Determine the (X, Y) coordinate at the center of the cell enclosing the given text.  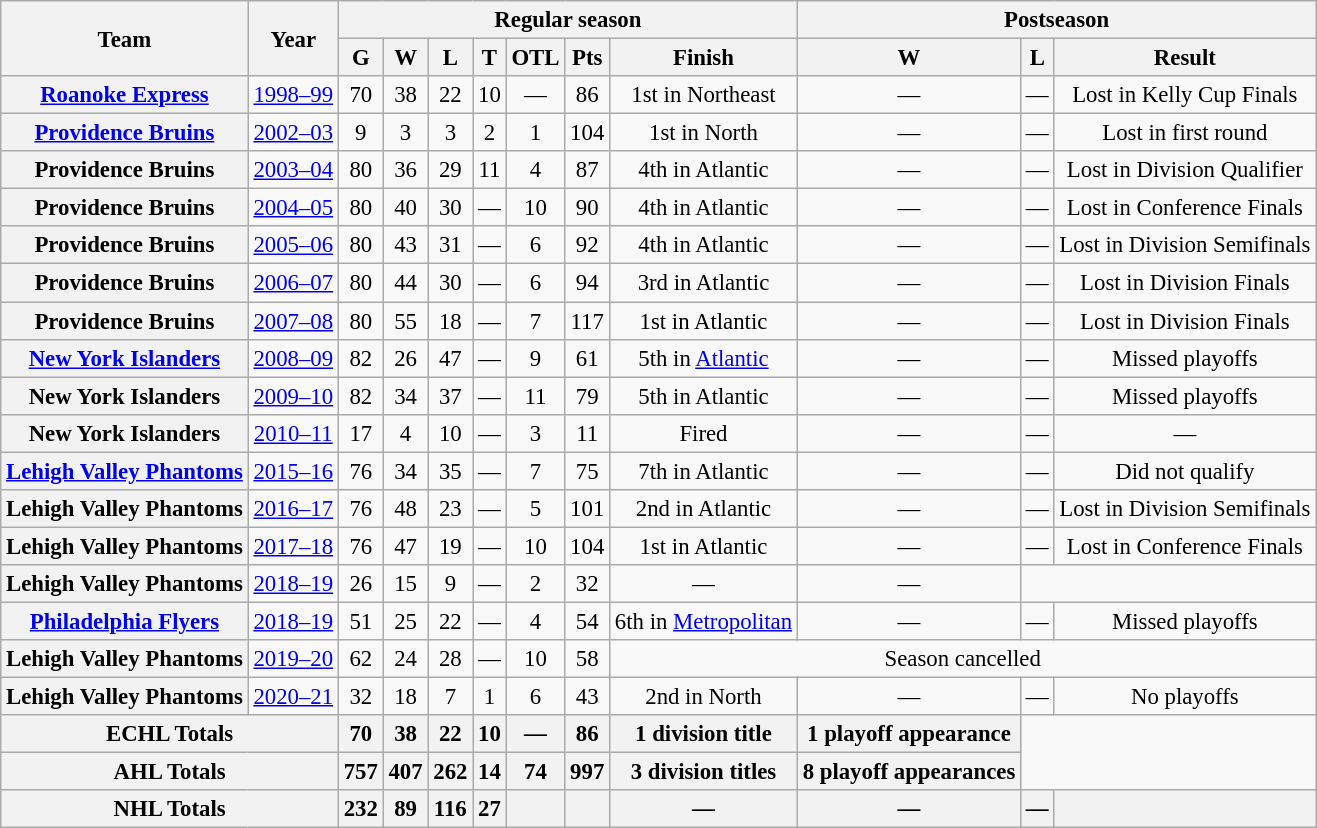
Lost in Division Qualifier (1185, 170)
997 (588, 772)
61 (588, 358)
Fired (704, 433)
5 (536, 509)
Year (293, 38)
2010–11 (293, 433)
44 (406, 283)
2008–09 (293, 358)
2009–10 (293, 396)
Postseason (1056, 20)
17 (360, 433)
Team (124, 38)
3 division titles (704, 772)
27 (490, 809)
117 (588, 321)
92 (588, 245)
116 (450, 809)
1st in Northeast (704, 95)
232 (360, 809)
2016–17 (293, 509)
2nd in Atlantic (704, 509)
75 (588, 471)
37 (450, 396)
8 playoff appearances (908, 772)
2nd in North (704, 697)
1998–99 (293, 95)
19 (450, 546)
Lost in first round (1185, 133)
1 playoff appearance (908, 734)
7th in Atlantic (704, 471)
757 (360, 772)
23 (450, 509)
35 (450, 471)
14 (490, 772)
407 (406, 772)
No playoffs (1185, 697)
2019–20 (293, 659)
89 (406, 809)
51 (360, 621)
ECHL Totals (170, 734)
31 (450, 245)
54 (588, 621)
36 (406, 170)
87 (588, 170)
28 (450, 659)
1 division title (704, 734)
NHL Totals (170, 809)
101 (588, 509)
2015–16 (293, 471)
Pts (588, 58)
AHL Totals (170, 772)
2020–21 (293, 697)
6th in Metropolitan (704, 621)
OTL (536, 58)
Lost in Kelly Cup Finals (1185, 95)
Roanoke Express (124, 95)
74 (536, 772)
2007–08 (293, 321)
Season cancelled (963, 659)
2017–18 (293, 546)
55 (406, 321)
2006–07 (293, 283)
T (490, 58)
3rd in Atlantic (704, 283)
24 (406, 659)
2002–03 (293, 133)
Philadelphia Flyers (124, 621)
2003–04 (293, 170)
G (360, 58)
90 (588, 208)
2004–05 (293, 208)
79 (588, 396)
58 (588, 659)
40 (406, 208)
Regular season (568, 20)
Did not qualify (1185, 471)
62 (360, 659)
1st in North (704, 133)
2005–06 (293, 245)
262 (450, 772)
15 (406, 584)
29 (450, 170)
Finish (704, 58)
Result (1185, 58)
94 (588, 283)
48 (406, 509)
25 (406, 621)
